Determine the [x, y] coordinate at the center of the cell enclosing the given text.  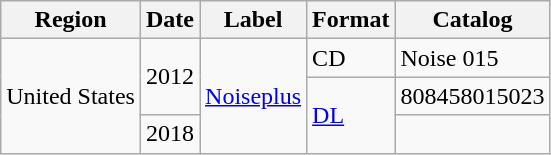
2012 [170, 77]
Catalog [472, 20]
United States [71, 96]
Format [351, 20]
CD [351, 58]
DL [351, 115]
2018 [170, 134]
Date [170, 20]
808458015023 [472, 96]
Region [71, 20]
Noise 015 [472, 58]
Label [254, 20]
Noiseplus [254, 96]
